Locate the cell with the specified text and output its [x, y] center coordinate. 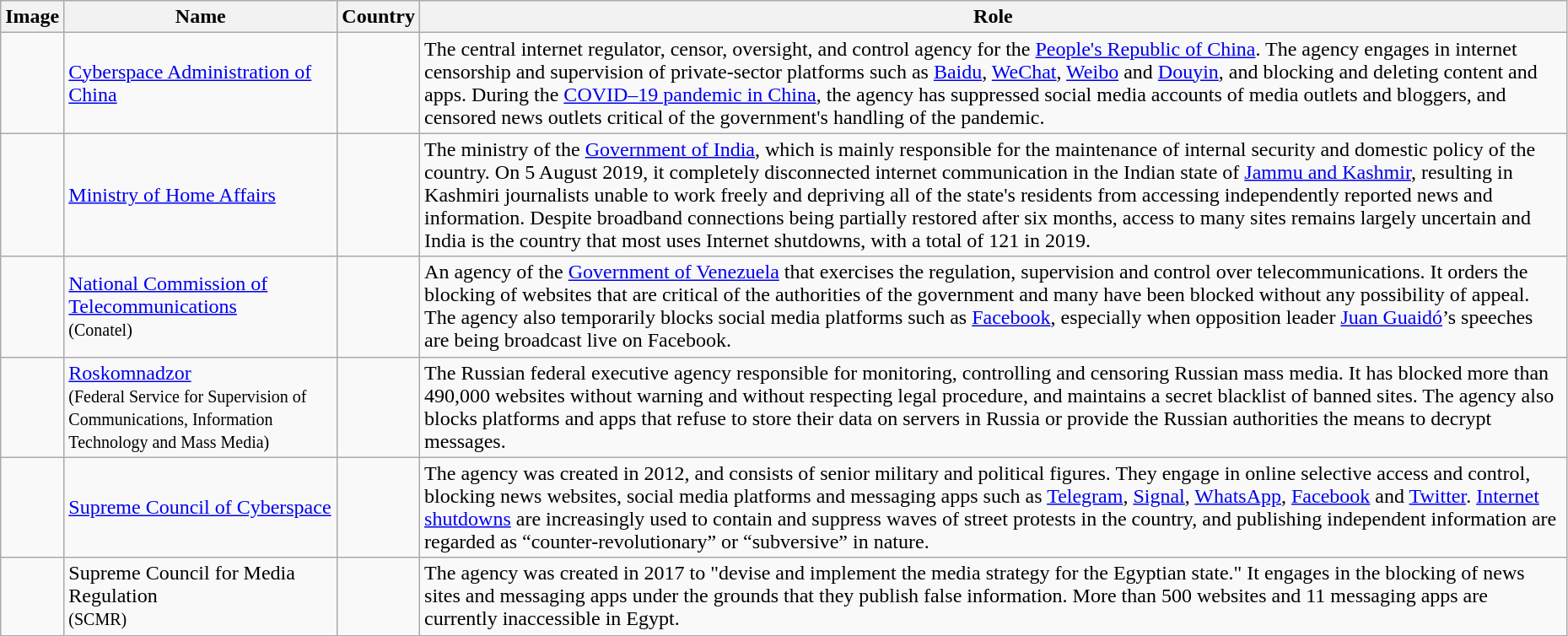
Image [32, 17]
Roskomnadzor(Federal Service for Supervision of Communications, Information Technology and Mass Media) [201, 407]
National Commission of Telecommunications(Conatel) [201, 307]
Cyberspace Administration of China [201, 83]
Supreme Council of Cyberspace [201, 508]
Supreme Council for Media Regulation(SCMR) [201, 596]
Country [379, 17]
Name [201, 17]
Role [994, 17]
Ministry of Home Affairs [201, 195]
